Provide the [X, Y] coordinate of the cell's center where the given text is located.  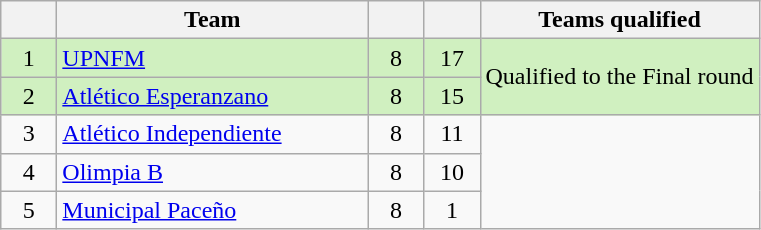
Qualified to the Final round [620, 77]
11 [452, 134]
Team [212, 20]
2 [29, 96]
Municipal Paceño [212, 210]
15 [452, 96]
5 [29, 210]
4 [29, 172]
Atlético Independiente [212, 134]
Olimpia B [212, 172]
Teams qualified [620, 20]
3 [29, 134]
UPNFM [212, 58]
10 [452, 172]
Atlético Esperanzano [212, 96]
17 [452, 58]
